Determine the (x, y) coordinate at the center of the cell enclosing the given text.  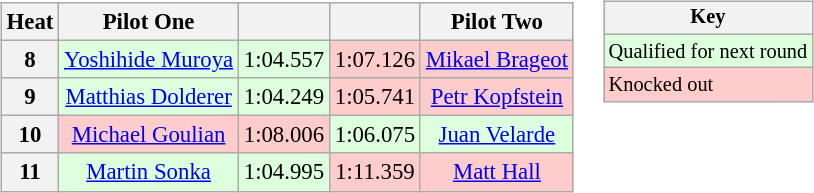
1:06.075 (374, 135)
Matthias Dolderer (149, 97)
1:08.006 (284, 135)
Petr Kopfstein (496, 97)
9 (30, 97)
8 (30, 60)
10 (30, 135)
Pilot Two (496, 22)
11 (30, 172)
Heat (30, 22)
1:11.359 (374, 172)
Martin Sonka (149, 172)
Key (708, 18)
Yoshihide Muroya (149, 60)
Michael Goulian (149, 135)
Qualified for next round (708, 51)
1:07.126 (374, 60)
Pilot One (149, 22)
Mikael Brageot (496, 60)
1:04.995 (284, 172)
1:04.249 (284, 97)
Matt Hall (496, 172)
1:04.557 (284, 60)
1:05.741 (374, 97)
Juan Velarde (496, 135)
Knocked out (708, 85)
